Extract the [X, Y] coordinate from the center of the cell holding the provided text.  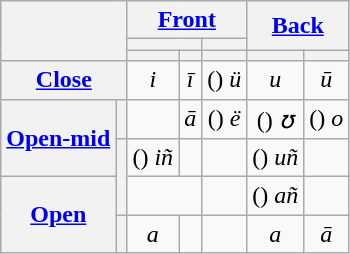
Back [298, 26]
Close [64, 80]
ī [190, 80]
() ë [224, 119]
ū [326, 80]
Front [187, 20]
() ʊ [276, 119]
() iñ [153, 158]
Open [58, 215]
i [153, 80]
Open-mid [58, 138]
() uñ [276, 158]
() ü [224, 80]
() o [326, 119]
() añ [276, 196]
u [276, 80]
